Pinpoint the cell where the given text exists, returning its (x, y) midpoint coordinate. 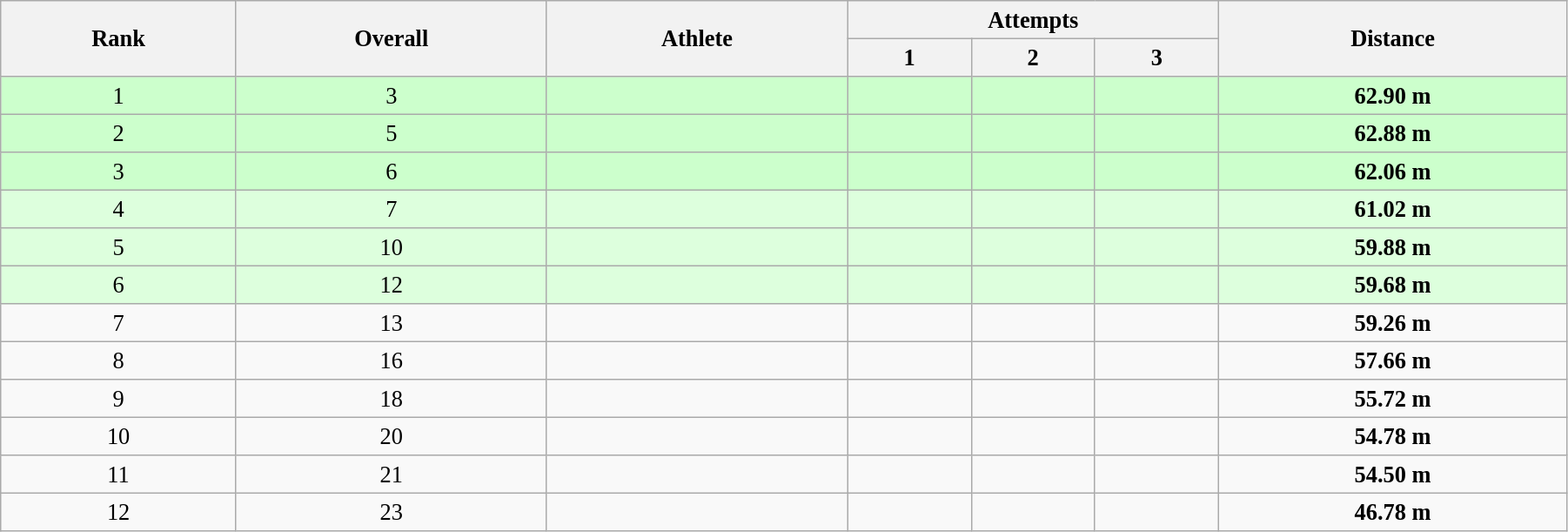
Overall (392, 38)
61.02 m (1393, 209)
54.50 m (1393, 475)
Distance (1393, 38)
54.78 m (1393, 436)
57.66 m (1393, 360)
11 (118, 475)
62.90 m (1393, 95)
13 (392, 323)
Rank (118, 38)
23 (392, 512)
59.68 m (1393, 285)
59.88 m (1393, 247)
18 (392, 399)
20 (392, 436)
59.26 m (1393, 323)
55.72 m (1393, 399)
Attempts (1034, 19)
9 (118, 399)
Athlete (697, 38)
16 (392, 360)
21 (392, 475)
4 (118, 209)
8 (118, 360)
46.78 m (1393, 512)
62.06 m (1393, 172)
62.88 m (1393, 133)
